Scan for the cell matching the given text and deliver its (X, Y) coordinate at center. 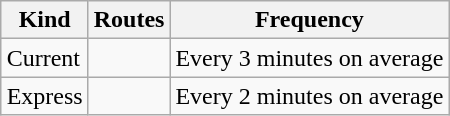
Current (44, 58)
Express (44, 96)
Every 3 minutes on average (310, 58)
Kind (44, 20)
Every 2 minutes on average (310, 96)
Routes (129, 20)
Frequency (310, 20)
